Scan for the cell matching the given text and deliver its (X, Y) coordinate at center. 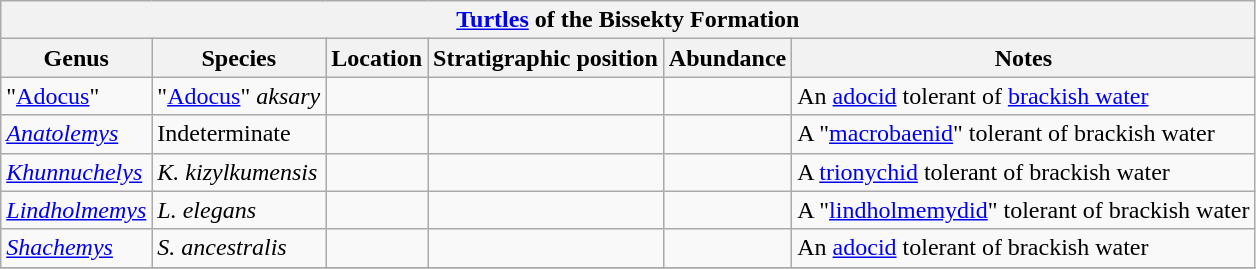
L. elegans (239, 210)
Species (239, 58)
Stratigraphic position (546, 58)
Anatolemys (76, 134)
A "lindholmemydid" tolerant of brackish water (1024, 210)
Turtles of the Bissekty Formation (628, 20)
Lindholmemys (76, 210)
Shachemys (76, 248)
Notes (1024, 58)
"Adocus" (76, 96)
Genus (76, 58)
Abundance (727, 58)
K. kizylkumensis (239, 172)
Indeterminate (239, 134)
Khunnuchelys (76, 172)
A "macrobaenid" tolerant of brackish water (1024, 134)
"Adocus" aksary (239, 96)
S. ancestralis (239, 248)
Location (377, 58)
A trionychid tolerant of brackish water (1024, 172)
